Extract the (x, y) coordinate from the center of the cell holding the provided text.  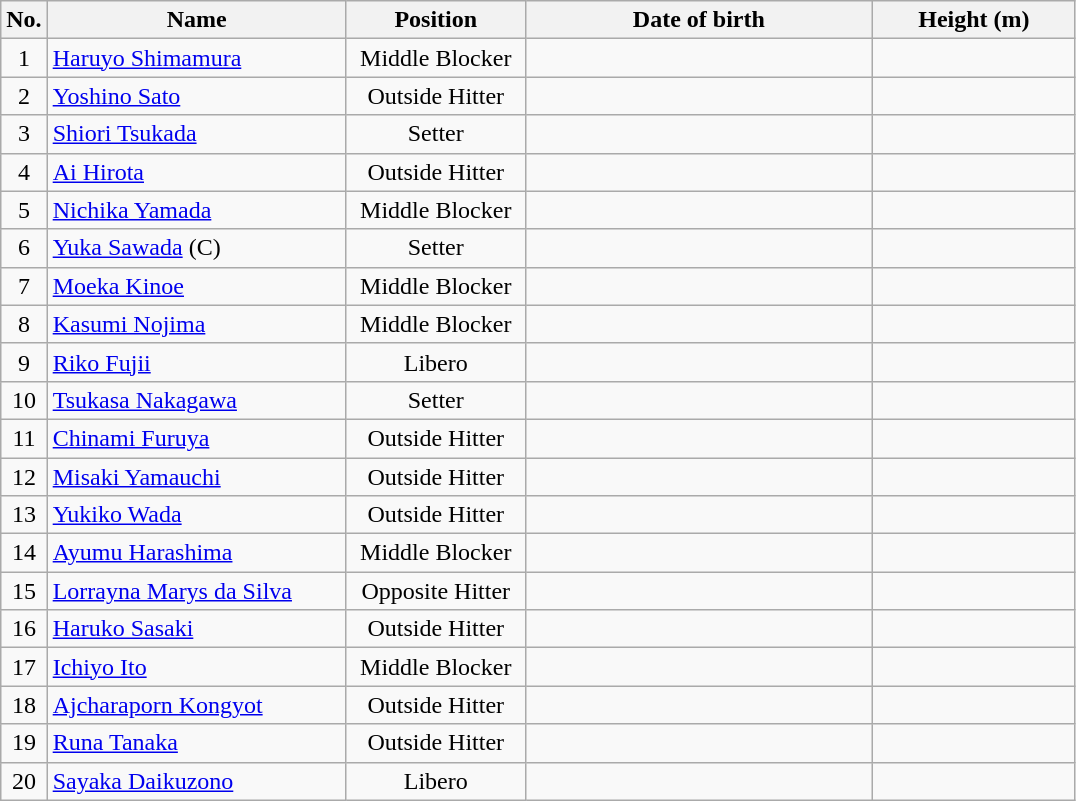
17 (24, 667)
Yuka Sawada (C) (196, 248)
11 (24, 438)
Date of birth (698, 20)
6 (24, 248)
Runa Tanaka (196, 743)
Position (436, 20)
Name (196, 20)
Ai Hirota (196, 172)
Haruko Sasaki (196, 629)
5 (24, 210)
Yukiko Wada (196, 515)
Opposite Hitter (436, 591)
7 (24, 286)
Shiori Tsukada (196, 134)
18 (24, 705)
4 (24, 172)
Haruyo Shimamura (196, 58)
Ayumu Harashima (196, 553)
Ajcharaporn Kongyot (196, 705)
Ichiyo Ito (196, 667)
Lorrayna Marys da Silva (196, 591)
Misaki Yamauchi (196, 477)
Yoshino Sato (196, 96)
19 (24, 743)
2 (24, 96)
1 (24, 58)
9 (24, 362)
13 (24, 515)
Tsukasa Nakagawa (196, 400)
Riko Fujii (196, 362)
Sayaka Daikuzono (196, 781)
3 (24, 134)
Nichika Yamada (196, 210)
Height (m) (974, 20)
Chinami Furuya (196, 438)
16 (24, 629)
12 (24, 477)
14 (24, 553)
Moeka Kinoe (196, 286)
15 (24, 591)
8 (24, 324)
Kasumi Nojima (196, 324)
No. (24, 20)
20 (24, 781)
10 (24, 400)
